Output the [x, y] coordinate of the center of the cell containing the given text.  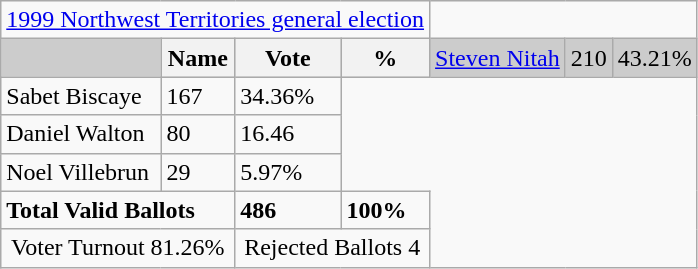
Vote [288, 58]
Noel Villebrun [81, 172]
Total Valid Ballots [118, 210]
167 [198, 96]
34.36% [288, 96]
43.21% [654, 58]
% [386, 58]
486 [288, 210]
210 [588, 58]
16.46 [288, 134]
29 [198, 172]
100% [386, 210]
80 [198, 134]
Name [198, 58]
Daniel Walton [81, 134]
5.97% [288, 172]
1999 Northwest Territories general election [216, 20]
Voter Turnout 81.26% [118, 248]
Rejected Ballots 4 [332, 248]
Sabet Biscaye [81, 96]
Steven Nitah [498, 58]
